Return (X, Y) of the center of cell containing provided text 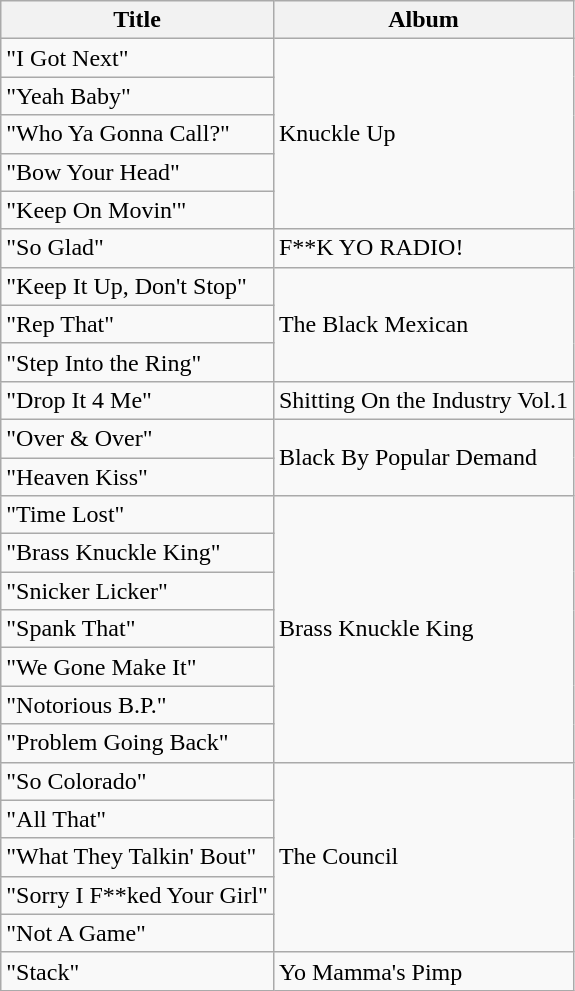
"Notorious B.P." (138, 705)
"Rep That" (138, 324)
F**K YO RADIO! (423, 248)
The Council (423, 857)
"Step Into the Ring" (138, 362)
"Time Lost" (138, 515)
"Not A Game" (138, 933)
"Who Ya Gonna Call?" (138, 134)
"What They Talkin' Bout" (138, 857)
"Keep It Up, Don't Stop" (138, 286)
"I Got Next" (138, 58)
Black By Popular Demand (423, 457)
"Yeah Baby" (138, 96)
"Heaven Kiss" (138, 477)
"We Gone Make It" (138, 667)
Album (423, 20)
"Spank That" (138, 629)
"Snicker Licker" (138, 591)
"So Glad" (138, 248)
Shitting On the Industry Vol.1 (423, 400)
"Keep On Movin'" (138, 210)
"Problem Going Back" (138, 743)
"Bow Your Head" (138, 172)
"Brass Knuckle King" (138, 553)
"Sorry I F**ked Your Girl" (138, 895)
The Black Mexican (423, 324)
Yo Mamma's Pimp (423, 971)
Brass Knuckle King (423, 629)
"Over & Over" (138, 438)
Knuckle Up (423, 134)
"Drop It 4 Me" (138, 400)
Title (138, 20)
"All That" (138, 819)
"Stack" (138, 971)
"So Colorado" (138, 781)
